Provide the (x, y) coordinate of the cell's center where the given text is located.  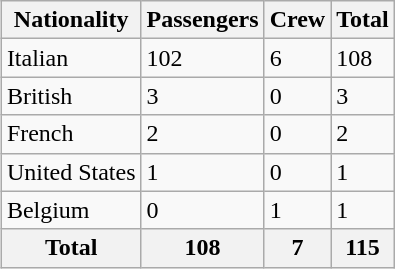
102 (202, 58)
United States (71, 172)
Belgium (71, 210)
Crew (298, 20)
British (71, 96)
7 (298, 248)
115 (363, 248)
French (71, 134)
Passengers (202, 20)
Nationality (71, 20)
Italian (71, 58)
6 (298, 58)
